Provide the [X, Y] coordinate of the cell's center where the given text is located.  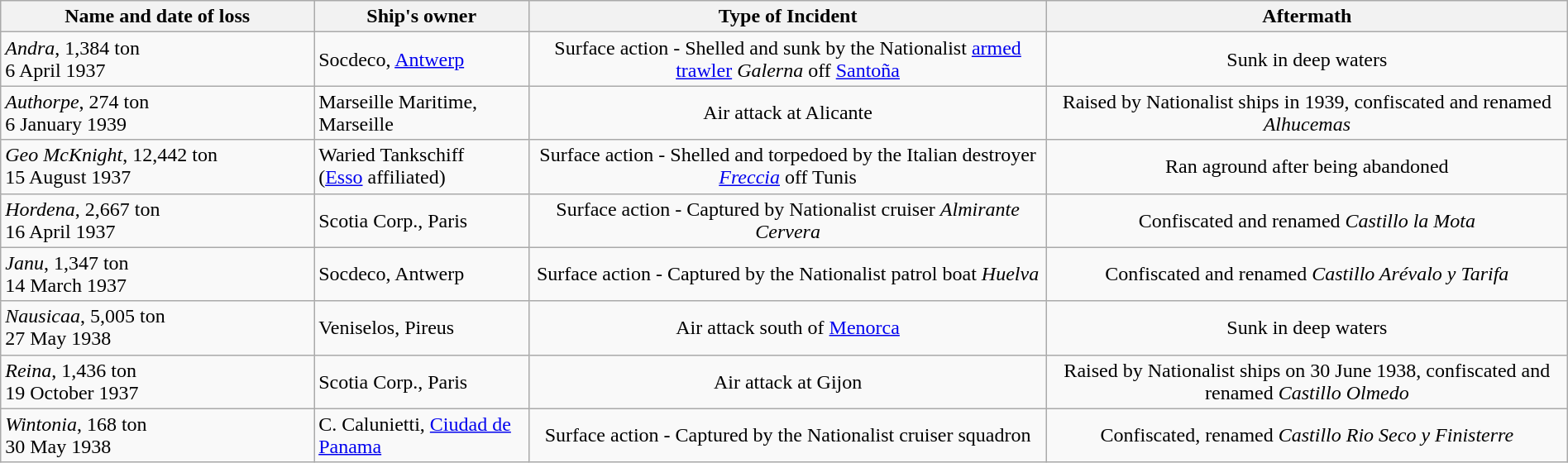
Air attack at Alicante [788, 112]
Surface action - Captured by Nationalist cruiser Almirante Cervera [788, 220]
Geo McKnight, 12,442 ton15 August 1937 [157, 167]
Name and date of loss [157, 17]
Confiscated and renamed Castillo la Mota [1307, 220]
Air attack at Gijon [788, 382]
Type of Incident [788, 17]
Air attack south of Menorca [788, 327]
Ship's owner [422, 17]
Confiscated and renamed Castillo Arévalo y Tarifa [1307, 274]
Surface action - Shelled and torpedoed by the Italian destroyer Freccia off Tunis [788, 167]
Veniselos, Pireus [422, 327]
C. Calunietti, Ciudad de Panama [422, 435]
Surface action - Captured by the Nationalist patrol boat Huelva [788, 274]
Surface action - Captured by the Nationalist cruiser squadron [788, 435]
Hordena, 2,667 ton16 April 1937 [157, 220]
Raised by Nationalist ships on 30 June 1938, confiscated and renamed Castillo Olmedo [1307, 382]
Nausicaa, 5,005 ton27 May 1938 [157, 327]
Andra, 1,384 ton6 April 1937 [157, 60]
Waried Tankschiff(Esso affiliated) [422, 167]
Ran aground after being abandoned [1307, 167]
Surface action - Shelled and sunk by the Nationalist armed trawler Galerna off Santoña [788, 60]
Confiscated, renamed Castillo Rio Seco y Finisterre [1307, 435]
Raised by Nationalist ships in 1939, confiscated and renamed Alhucemas [1307, 112]
Reina, 1,436 ton19 October 1937 [157, 382]
Wintonia, 168 ton30 May 1938 [157, 435]
Marseille Maritime, Marseille [422, 112]
Janu, 1,347 ton14 March 1937 [157, 274]
Authorpe, 274 ton6 January 1939 [157, 112]
Aftermath [1307, 17]
